Return the (x, y) coordinate for the center point of the cell that contains the specified text.  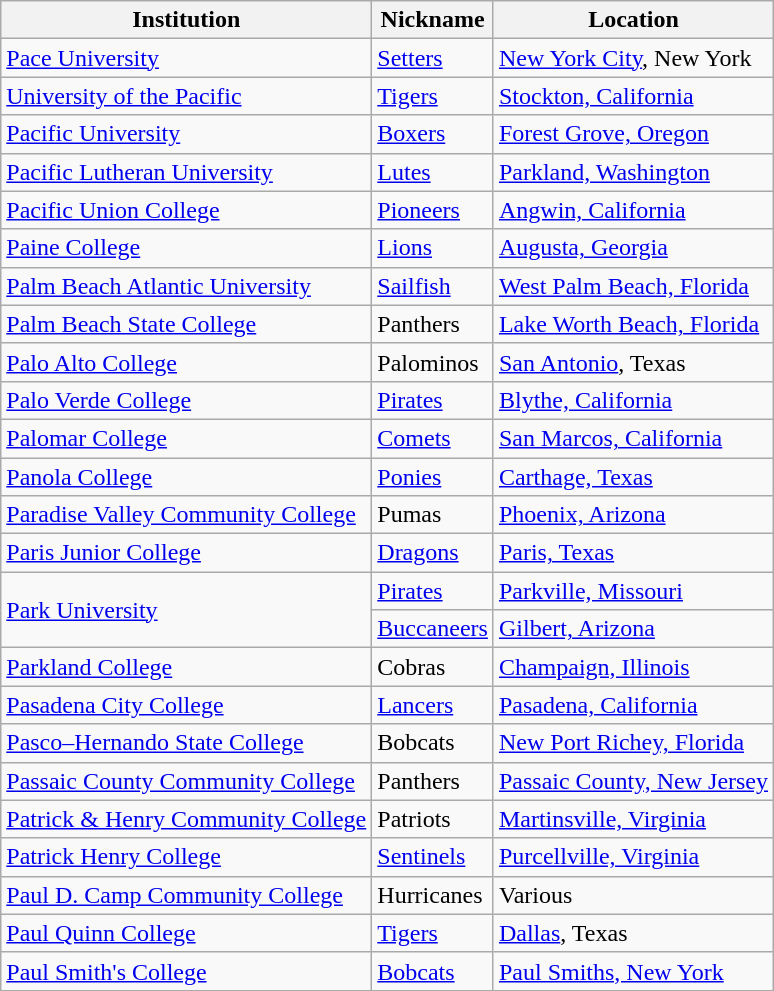
Palm Beach Atlantic University (186, 286)
Parkville, Missouri (633, 591)
Patrick & Henry Community College (186, 819)
Pasadena City College (186, 705)
Paul Smiths, New York (633, 971)
Lutes (433, 172)
Boxers (433, 134)
Augusta, Georgia (633, 248)
Paul Smith's College (186, 971)
Hurricanes (433, 895)
Palominos (433, 362)
Lions (433, 248)
Sentinels (433, 857)
Paris, Texas (633, 553)
Martinsville, Virginia (633, 819)
Forest Grove, Oregon (633, 134)
Parkland, Washington (633, 172)
San Antonio, Texas (633, 362)
Paris Junior College (186, 553)
Paul Quinn College (186, 933)
Palomar College (186, 438)
Angwin, California (633, 210)
Paine College (186, 248)
Dragons (433, 553)
Ponies (433, 477)
Lake Worth Beach, Florida (633, 324)
Gilbert, Arizona (633, 629)
Cobras (433, 667)
Lancers (433, 705)
Patriots (433, 819)
Various (633, 895)
Phoenix, Arizona (633, 515)
Nickname (433, 20)
Pioneers (433, 210)
University of the Pacific (186, 96)
Pacific University (186, 134)
Carthage, Texas (633, 477)
Palo Verde College (186, 400)
Passaic County Community College (186, 781)
Location (633, 20)
Passaic County, New Jersey (633, 781)
Setters (433, 58)
Panola College (186, 477)
Palm Beach State College (186, 324)
Patrick Henry College (186, 857)
Pacific Lutheran University (186, 172)
Dallas, Texas (633, 933)
West Palm Beach, Florida (633, 286)
San Marcos, California (633, 438)
Pasadena, California (633, 705)
Paradise Valley Community College (186, 515)
Champaign, Illinois (633, 667)
Pace University (186, 58)
Stockton, California (633, 96)
Pumas (433, 515)
Paul D. Camp Community College (186, 895)
Park University (186, 610)
Pasco–Hernando State College (186, 743)
Purcellville, Virginia (633, 857)
Pacific Union College (186, 210)
New York City, New York (633, 58)
New Port Richey, Florida (633, 743)
Buccaneers (433, 629)
Institution (186, 20)
Blythe, California (633, 400)
Palo Alto College (186, 362)
Sailfish (433, 286)
Parkland College (186, 667)
Comets (433, 438)
